Extract the [X, Y] coordinate from the center of the cell holding the provided text.  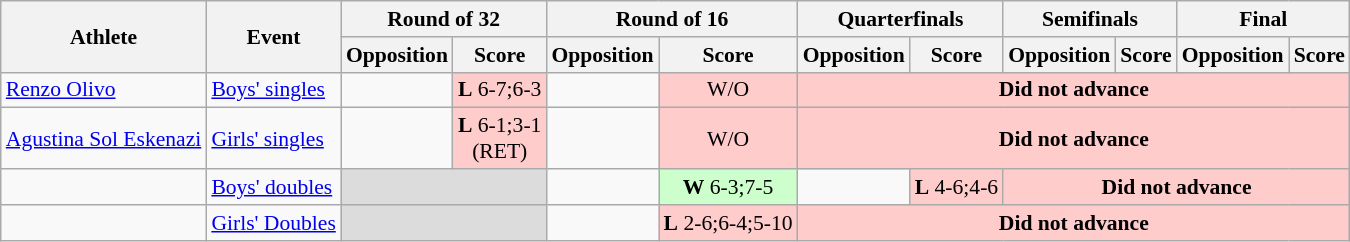
Renzo Olivo [104, 90]
W 6-3;7-5 [728, 187]
Boys' singles [274, 90]
Boys' doubles [274, 187]
Final [1264, 19]
Agustina Sol Eskenazi [104, 138]
Semifinals [1090, 19]
Event [274, 36]
Girls' singles [274, 138]
L 6-1;3-1(RET) [500, 138]
Round of 32 [444, 19]
L 4-6;4-6 [956, 187]
Quarterfinals [901, 19]
Round of 16 [672, 19]
Athlete [104, 36]
L 2-6;6-4;5-10 [728, 223]
Girls' Doubles [274, 223]
L 6-7;6-3 [500, 90]
